Provide the (X, Y) coordinate of the cell's center where the given text is located.  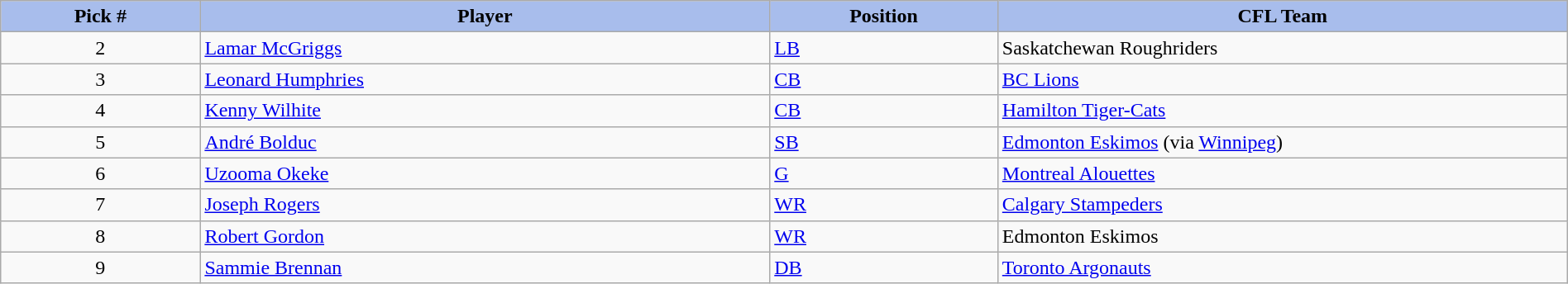
Sammie Brennan (485, 267)
9 (101, 267)
Calgary Stampeders (1282, 205)
BC Lions (1282, 79)
Edmonton Eskimos (via Winnipeg) (1282, 142)
DB (884, 267)
6 (101, 173)
LB (884, 48)
Kenny Wilhite (485, 111)
7 (101, 205)
3 (101, 79)
CFL Team (1282, 17)
Toronto Argonauts (1282, 267)
G (884, 173)
Robert Gordon (485, 236)
SB (884, 142)
André Bolduc (485, 142)
Leonard Humphries (485, 79)
Pick # (101, 17)
Edmonton Eskimos (1282, 236)
Joseph Rogers (485, 205)
5 (101, 142)
8 (101, 236)
Player (485, 17)
2 (101, 48)
Hamilton Tiger-Cats (1282, 111)
Lamar McGriggs (485, 48)
Saskatchewan Roughriders (1282, 48)
4 (101, 111)
Uzooma Okeke (485, 173)
Montreal Alouettes (1282, 173)
Position (884, 17)
